Search for the cell housing the specified text and yield its (x, y) center coordinate. 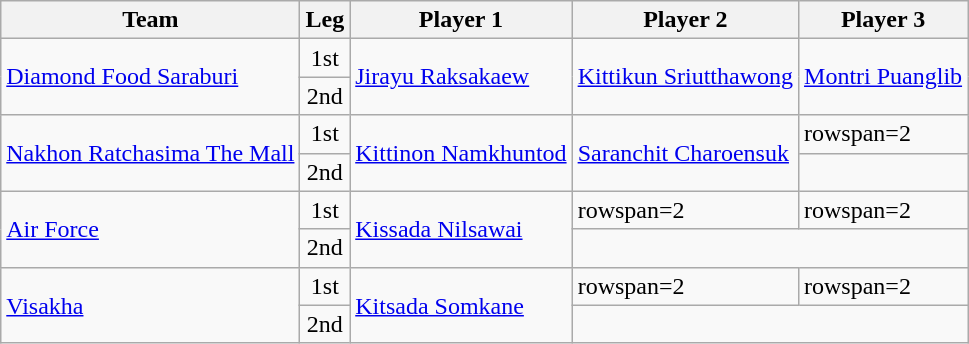
Kittinon Namkhuntod (461, 153)
Player 2 (685, 20)
Team (150, 20)
Kissada Nilsawai (461, 229)
Visakha (150, 305)
Kitsada Somkane (461, 305)
Montri Puanglib (884, 77)
Leg (325, 20)
Saranchit Charoensuk (685, 153)
Nakhon Ratchasima The Mall (150, 153)
Player 3 (884, 20)
Player 1 (461, 20)
Kittikun Sriutthawong (685, 77)
Air Force (150, 229)
Jirayu Raksakaew (461, 77)
Diamond Food Saraburi (150, 77)
